Pinpoint the cell where the given text exists, returning its (X, Y) midpoint coordinate. 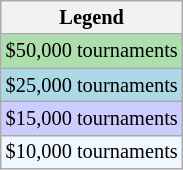
$25,000 tournaments (92, 85)
$15,000 tournaments (92, 118)
$50,000 tournaments (92, 51)
Legend (92, 17)
$10,000 tournaments (92, 152)
